For the text-containing cell, return its midpoint in [x, y] coordinate format. 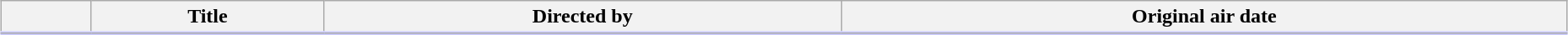
Original air date [1203, 17]
Title [208, 17]
Directed by [582, 17]
